Extract the (X, Y) coordinate from the center of the cell holding the provided text.  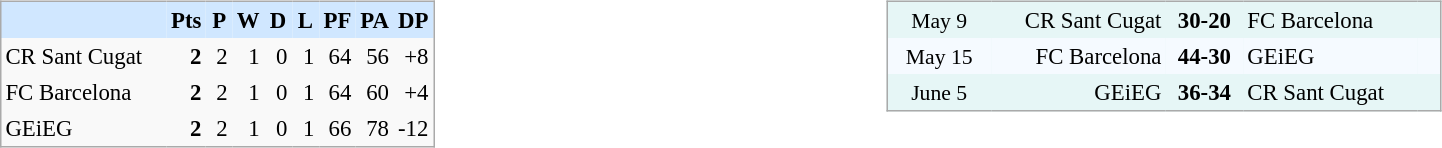
+8 (413, 56)
D (278, 20)
30-20 (1204, 20)
44-30 (1204, 56)
W (248, 20)
36-34 (1204, 92)
-12 (413, 128)
78 (375, 128)
Pts (186, 20)
L (306, 20)
May 15 (939, 56)
60 (375, 92)
P (219, 20)
66 (338, 128)
56 (375, 56)
DP (413, 20)
PA (375, 20)
May 9 (939, 20)
June 5 (939, 92)
PF (338, 20)
+4 (413, 92)
